Determine the [X, Y] coordinate at the center of the cell enclosing the given text.  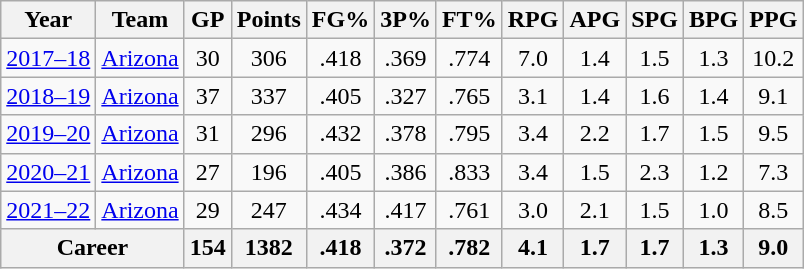
1.2 [713, 172]
31 [208, 134]
.417 [406, 210]
.761 [469, 210]
8.5 [774, 210]
2.3 [655, 172]
2017–18 [48, 58]
Year [48, 20]
2021–22 [48, 210]
2020–21 [48, 172]
.372 [406, 248]
.432 [340, 134]
.795 [469, 134]
27 [208, 172]
SPG [655, 20]
2019–20 [48, 134]
10.2 [774, 58]
1.6 [655, 96]
Career [92, 248]
337 [268, 96]
RPG [533, 20]
154 [208, 248]
3.0 [533, 210]
2018–19 [48, 96]
.386 [406, 172]
3.1 [533, 96]
7.0 [533, 58]
.369 [406, 58]
.782 [469, 248]
FT% [469, 20]
247 [268, 210]
37 [208, 96]
.327 [406, 96]
PPG [774, 20]
3P% [406, 20]
Team [140, 20]
196 [268, 172]
7.3 [774, 172]
.833 [469, 172]
296 [268, 134]
9.0 [774, 248]
30 [208, 58]
2.2 [595, 134]
9.1 [774, 96]
.765 [469, 96]
APG [595, 20]
306 [268, 58]
2.1 [595, 210]
BPG [713, 20]
1382 [268, 248]
9.5 [774, 134]
Points [268, 20]
1.0 [713, 210]
.434 [340, 210]
4.1 [533, 248]
GP [208, 20]
.378 [406, 134]
.774 [469, 58]
29 [208, 210]
FG% [340, 20]
